Pinpoint the cell where the given text exists, returning its [x, y] midpoint coordinate. 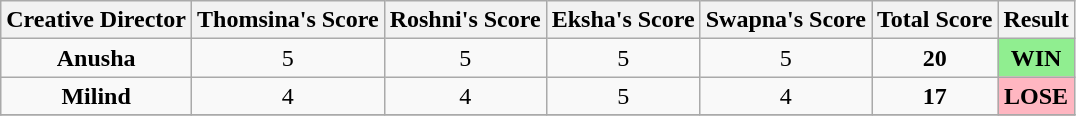
Eksha's Score [623, 20]
Swapna's Score [786, 20]
Result [1036, 20]
Total Score [935, 20]
LOSE [1036, 96]
Thomsina's Score [288, 20]
Creative Director [96, 20]
Milind [96, 96]
17 [935, 96]
Anusha [96, 58]
WIN [1036, 58]
Roshni's Score [465, 20]
20 [935, 58]
